Detect which cell encompasses the target text, then output its (X, Y) center coordinate. 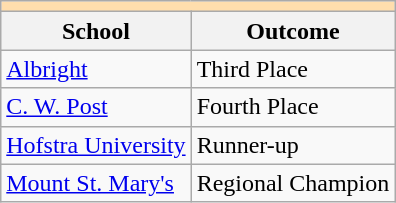
Runner-up (293, 145)
Fourth Place (293, 107)
Third Place (293, 69)
Albright (96, 69)
Regional Champion (293, 183)
School (96, 31)
Hofstra University (96, 145)
Mount St. Mary's (96, 183)
Outcome (293, 31)
C. W. Post (96, 107)
